From the cell containing the given text, extract its center point as [x, y] coordinate. 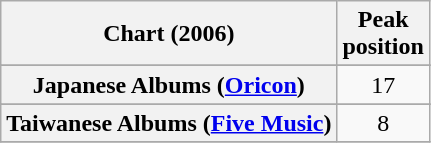
Taiwanese Albums (Five Music) [169, 123]
Japanese Albums (Oricon) [169, 85]
17 [383, 85]
Chart (2006) [169, 34]
Peakposition [383, 34]
8 [383, 123]
